Identify which cell holds the provided text, then report its (x, y) central coordinate. 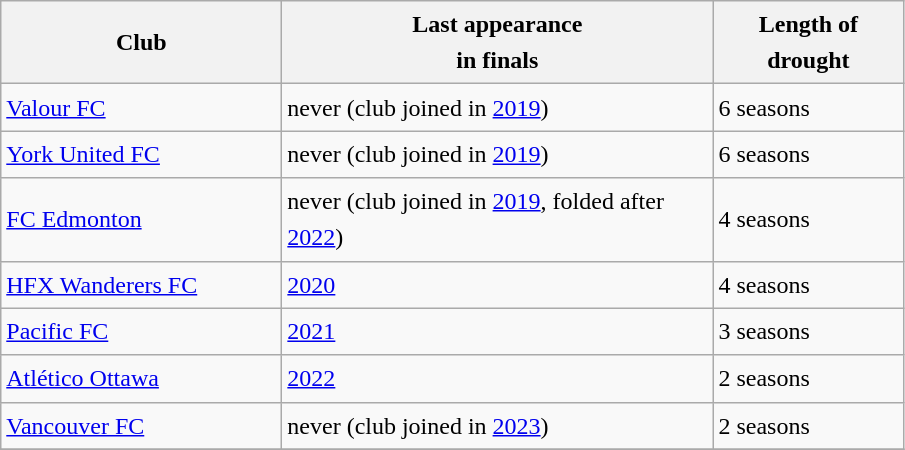
Valour FC (142, 108)
2020 (498, 284)
3 seasons (808, 332)
HFX Wanderers FC (142, 284)
Club (142, 42)
2021 (498, 332)
Vancouver FC (142, 426)
Length of drought (808, 42)
Last appearancein finals (498, 42)
never (club joined in 2023) (498, 426)
FC Edmonton (142, 220)
2022 (498, 378)
York United FC (142, 154)
never (club joined in 2019, folded after 2022) (498, 220)
Atlético Ottawa (142, 378)
Pacific FC (142, 332)
